For the text-containing cell, return its midpoint in (x, y) coordinate format. 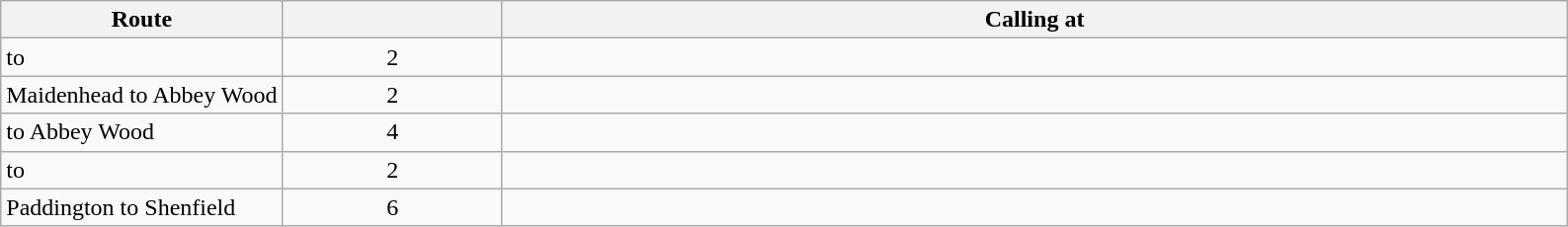
6 (392, 207)
Maidenhead to Abbey Wood (142, 95)
Route (142, 20)
to Abbey Wood (142, 132)
4 (392, 132)
Paddington to Shenfield (142, 207)
Calling at (1033, 20)
